Determine the [x, y] coordinate at the center of the cell enclosing the given text.  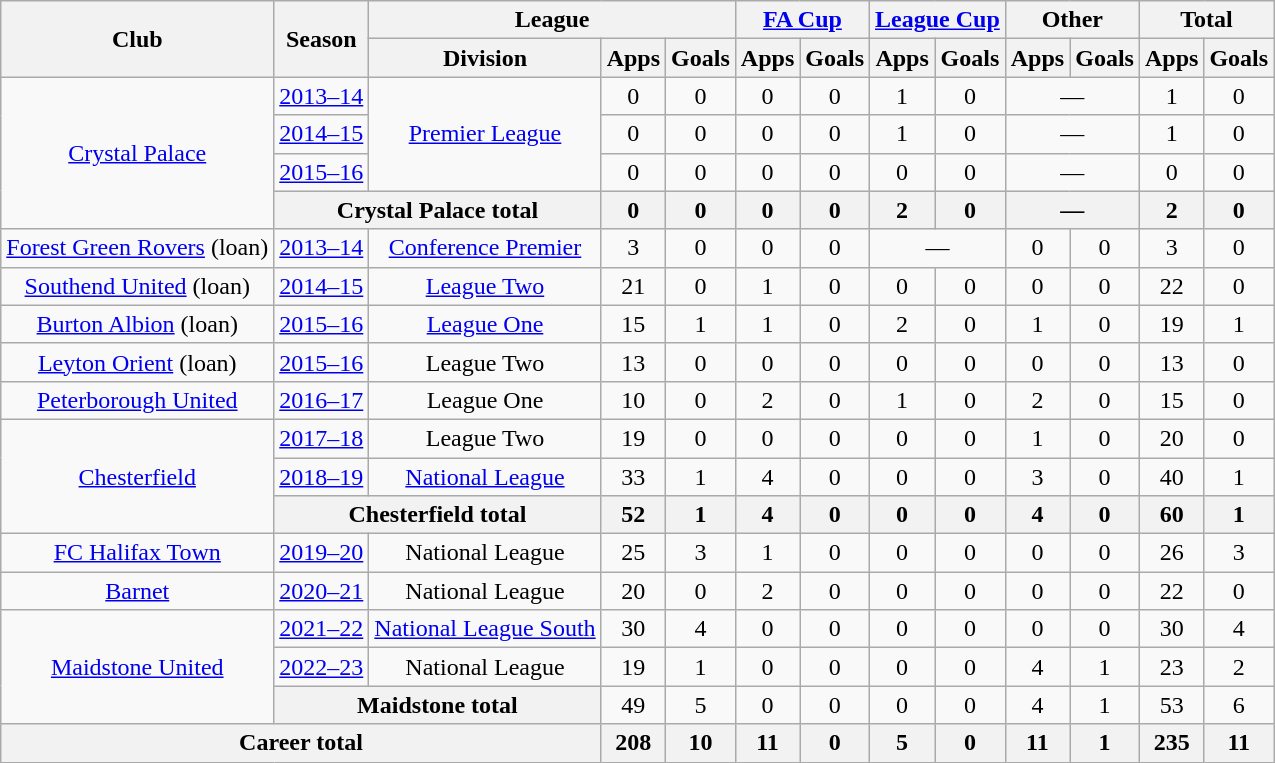
6 [1239, 705]
2020–21 [322, 591]
Forest Green Rovers (loan) [138, 248]
FA Cup [802, 20]
2021–22 [322, 629]
Maidstone total [438, 705]
Peterborough United [138, 400]
National League South [485, 629]
Crystal Palace total [438, 210]
52 [633, 515]
Club [138, 39]
Other [1072, 20]
2017–18 [322, 438]
2022–23 [322, 667]
2016–17 [322, 400]
235 [1171, 743]
Burton Albion (loan) [138, 324]
Crystal Palace [138, 153]
League [552, 20]
Division [485, 58]
FC Halifax Town [138, 553]
League Cup [938, 20]
Season [322, 39]
Chesterfield total [438, 515]
33 [633, 477]
Premier League [485, 134]
23 [1171, 667]
53 [1171, 705]
Southend United (loan) [138, 286]
2019–20 [322, 553]
Conference Premier [485, 248]
2018–19 [322, 477]
25 [633, 553]
Leyton Orient (loan) [138, 362]
Maidstone United [138, 667]
Career total [301, 743]
Barnet [138, 591]
Total [1206, 20]
26 [1171, 553]
21 [633, 286]
60 [1171, 515]
40 [1171, 477]
49 [633, 705]
208 [633, 743]
Chesterfield [138, 476]
